Return the (x, y) coordinate for the center point of the cell that contains the specified text.  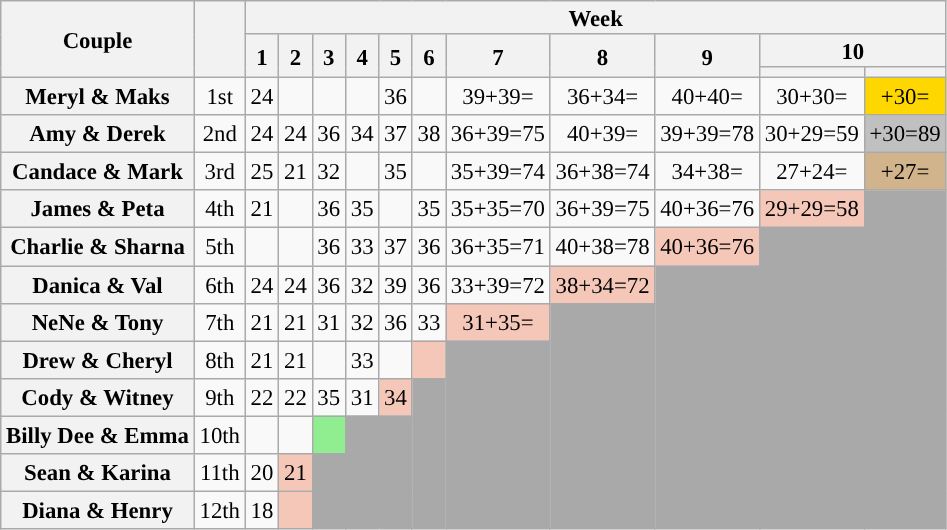
36+34= (602, 97)
34+38= (708, 172)
5th (220, 247)
3 (328, 56)
39+39= (498, 97)
Couple (98, 40)
10 (854, 50)
29+29=58 (812, 209)
39+39=78 (708, 134)
Billy Dee & Emma (98, 435)
31+35= (498, 322)
Sean & Karina (98, 473)
Meryl & Maks (98, 97)
18 (262, 510)
7 (498, 56)
Candace & Mark (98, 172)
Week (596, 18)
Cody & Witney (98, 397)
8th (220, 360)
38 (428, 134)
33+39=72 (498, 285)
Amy & Derek (98, 134)
20 (262, 473)
1 (262, 56)
9th (220, 397)
+30=89 (905, 134)
Danica & Val (98, 285)
2 (296, 56)
30+30= (812, 97)
40+40= (708, 97)
40+38=78 (602, 247)
4 (362, 56)
James & Peta (98, 209)
11th (220, 473)
+27= (905, 172)
Drew & Cheryl (98, 360)
40+39= (602, 134)
5 (396, 56)
4th (220, 209)
8 (602, 56)
35+39=74 (498, 172)
36+35=71 (498, 247)
+30= (905, 97)
NeNe & Tony (98, 322)
10th (220, 435)
30+29=59 (812, 134)
6th (220, 285)
39 (396, 285)
38+34=72 (602, 285)
Diana & Henry (98, 510)
7th (220, 322)
Charlie & Sharna (98, 247)
6 (428, 56)
2nd (220, 134)
12th (220, 510)
36+38=74 (602, 172)
1st (220, 97)
35+35=70 (498, 209)
25 (262, 172)
3rd (220, 172)
9 (708, 56)
27+24= (812, 172)
